For the text-containing cell, return its midpoint in (X, Y) coordinate format. 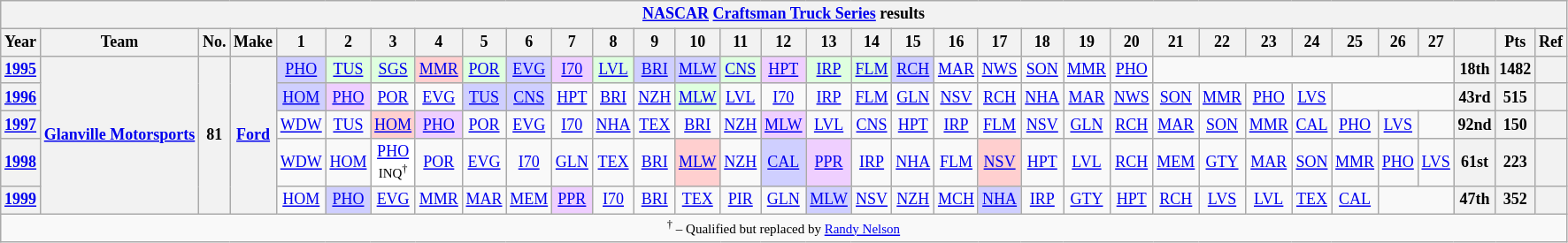
PHOINQ† (393, 163)
Ford (253, 134)
15 (913, 42)
1999 (21, 200)
Year (21, 42)
515 (1515, 97)
9 (655, 42)
8 (613, 42)
7 (573, 42)
NASCAR Craftsman Truck Series results (784, 14)
PIR (741, 200)
10 (697, 42)
† – Qualified but replaced by Randy Nelson (784, 228)
47th (1474, 200)
3 (393, 42)
43rd (1474, 97)
4 (439, 42)
MCH (957, 200)
61st (1474, 163)
1995 (21, 69)
Make (253, 42)
16 (957, 42)
18 (1042, 42)
21 (1176, 42)
6 (529, 42)
1996 (21, 97)
18th (1474, 69)
Ref (1551, 42)
Pts (1515, 42)
25 (1356, 42)
Glanville Motorsports (119, 134)
5 (484, 42)
19 (1087, 42)
92nd (1474, 124)
20 (1131, 42)
27 (1435, 42)
SGS (393, 69)
Team (119, 42)
1997 (21, 124)
2 (349, 42)
352 (1515, 200)
1 (301, 42)
23 (1269, 42)
14 (872, 42)
12 (784, 42)
150 (1515, 124)
22 (1223, 42)
26 (1398, 42)
No. (214, 42)
13 (828, 42)
11 (741, 42)
17 (1000, 42)
24 (1311, 42)
81 (214, 134)
1482 (1515, 69)
223 (1515, 163)
1998 (21, 163)
